From the cell containing the given text, extract its center point as (X, Y) coordinate. 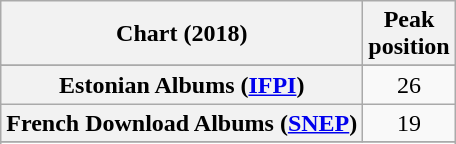
Chart (2018) (182, 34)
26 (409, 85)
French Download Albums (SNEP) (182, 123)
Peakposition (409, 34)
19 (409, 123)
Estonian Albums (IFPI) (182, 85)
